Scan for the cell matching the given text and deliver its (x, y) coordinate at center. 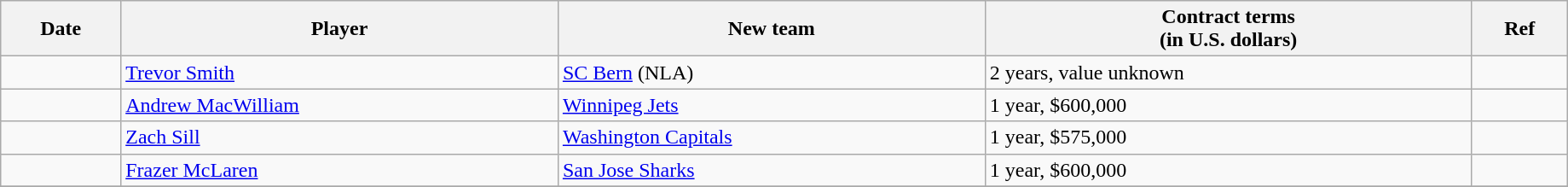
Washington Capitals (771, 137)
Andrew MacWilliam (339, 105)
Winnipeg Jets (771, 105)
2 years, value unknown (1228, 73)
Frazer McLaren (339, 170)
Zach Sill (339, 137)
Ref (1519, 29)
Contract terms(in U.S. dollars) (1228, 29)
Trevor Smith (339, 73)
San Jose Sharks (771, 170)
Player (339, 29)
SC Bern (NLA) (771, 73)
Date (61, 29)
1 year, $575,000 (1228, 137)
New team (771, 29)
